Locate the cell with the specified text and output its (x, y) center coordinate. 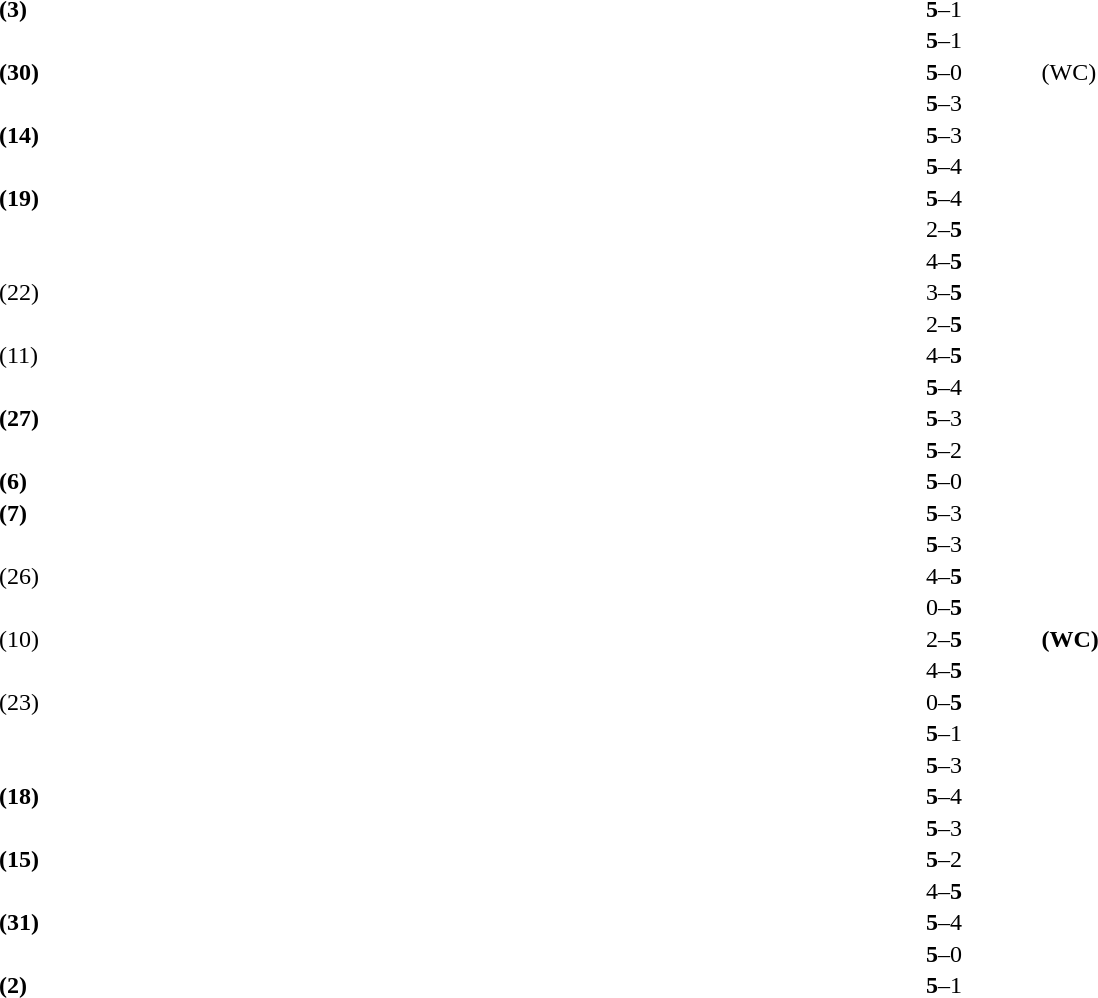
3–5 (944, 293)
